Search for the cell housing the specified text and yield its [x, y] center coordinate. 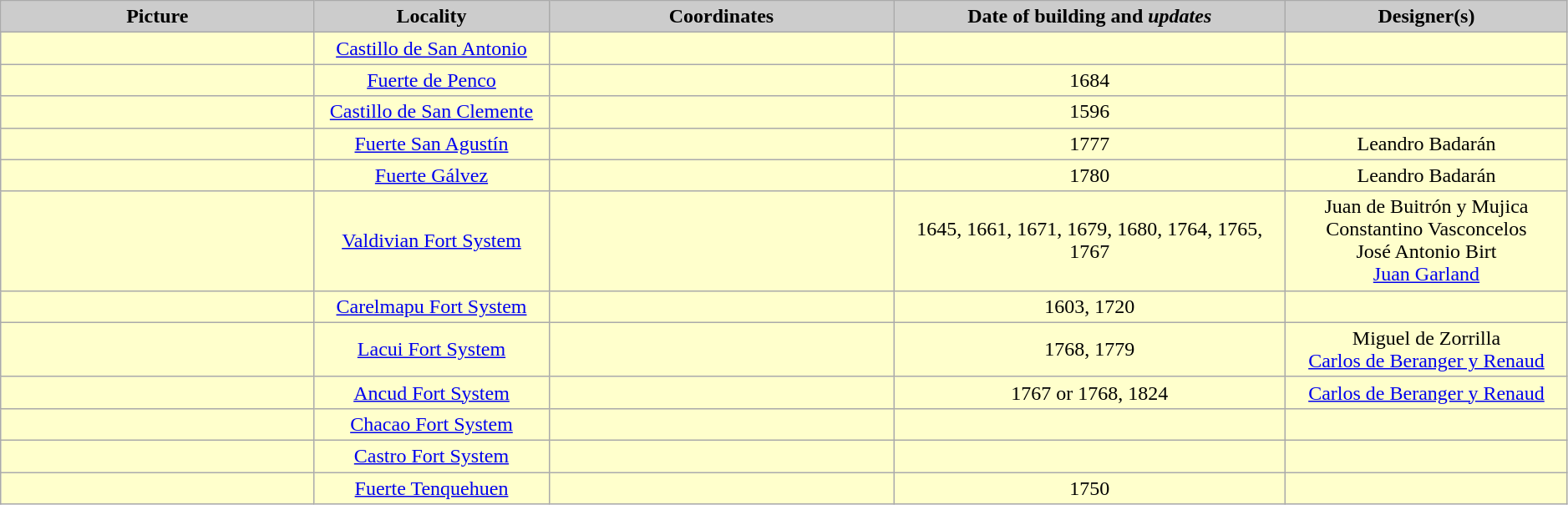
Lacui Fort System [431, 349]
Juan de Buitrón y MujicaConstantino VasconcelosJosé Antonio BirtJuan Garland [1427, 240]
Locality [431, 17]
1777 [1089, 144]
Valdivian Fort System [431, 240]
Designer(s) [1427, 17]
Coordinates [722, 17]
Carelmapu Fort System [431, 306]
Carlos de Beranger y Renaud [1427, 392]
1603, 1720 [1089, 306]
1767 or 1768, 1824 [1089, 392]
Ancud Fort System [431, 392]
1596 [1089, 112]
Chacao Fort System [431, 424]
1768, 1779 [1089, 349]
Castillo de San Clemente [431, 112]
Miguel de ZorrillaCarlos de Beranger y Renaud [1427, 349]
Castro Fort System [431, 456]
Castillo de San Antonio [431, 48]
Fuerte de Penco [431, 80]
1645, 1661, 1671, 1679, 1680, 1764, 1765, 1767 [1089, 240]
1780 [1089, 175]
Fuerte Gálvez [431, 175]
Fuerte Tenquehuen [431, 488]
Date of building and updates [1089, 17]
Picture [157, 17]
1684 [1089, 80]
Fuerte San Agustín [431, 144]
1750 [1089, 488]
